From the cell containing the given text, extract its center point as [X, Y] coordinate. 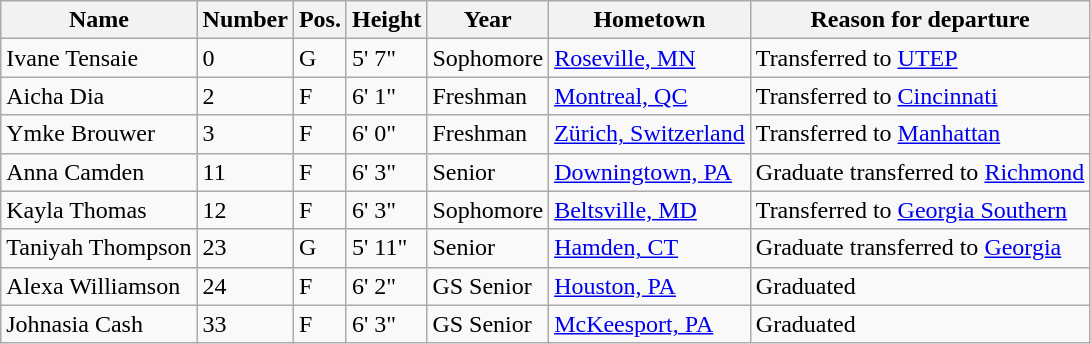
Year [488, 20]
Zürich, Switzerland [650, 134]
Johnasia Cash [99, 324]
Transferred to UTEP [920, 58]
McKeesport, PA [650, 324]
Hometown [650, 20]
Pos. [320, 20]
11 [245, 172]
Taniyah Thompson [99, 248]
6' 1" [386, 96]
Transferred to Georgia Southern [920, 210]
Transferred to Cincinnati [920, 96]
Ivane Tensaie [99, 58]
Montreal, QC [650, 96]
Number [245, 20]
5' 7" [386, 58]
Aicha Dia [99, 96]
Alexa Williamson [99, 286]
Reason for departure [920, 20]
Houston, PA [650, 286]
Beltsville, MD [650, 210]
Graduate transferred to Richmond [920, 172]
23 [245, 248]
24 [245, 286]
Roseville, MN [650, 58]
33 [245, 324]
Ymke Brouwer [99, 134]
Height [386, 20]
2 [245, 96]
Graduate transferred to Georgia [920, 248]
6' 0" [386, 134]
Anna Camden [99, 172]
Hamden, CT [650, 248]
Kayla Thomas [99, 210]
12 [245, 210]
6' 2" [386, 286]
0 [245, 58]
Downingtown, PA [650, 172]
3 [245, 134]
Name [99, 20]
5' 11" [386, 248]
Transferred to Manhattan [920, 134]
